Pinpoint the cell where the given text exists, returning its [x, y] midpoint coordinate. 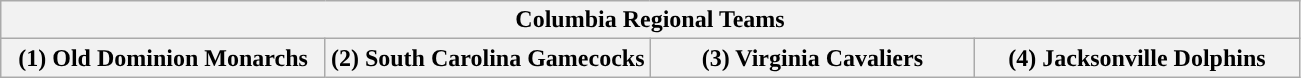
(1) Old Dominion Monarchs [164, 58]
(2) South Carolina Gamecocks [488, 58]
(3) Virginia Cavaliers [812, 58]
(4) Jacksonville Dolphins [1138, 58]
Columbia Regional Teams [650, 20]
